Return [x, y] of the center of cell containing provided text 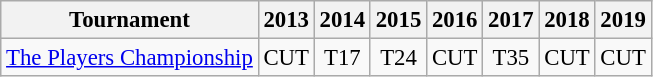
T35 [511, 58]
2015 [398, 20]
Tournament [130, 20]
T24 [398, 58]
The Players Championship [130, 58]
2018 [567, 20]
2019 [623, 20]
2013 [286, 20]
2016 [455, 20]
T17 [342, 58]
2017 [511, 20]
2014 [342, 20]
